Identify which cell holds the provided text, then report its [X, Y] central coordinate. 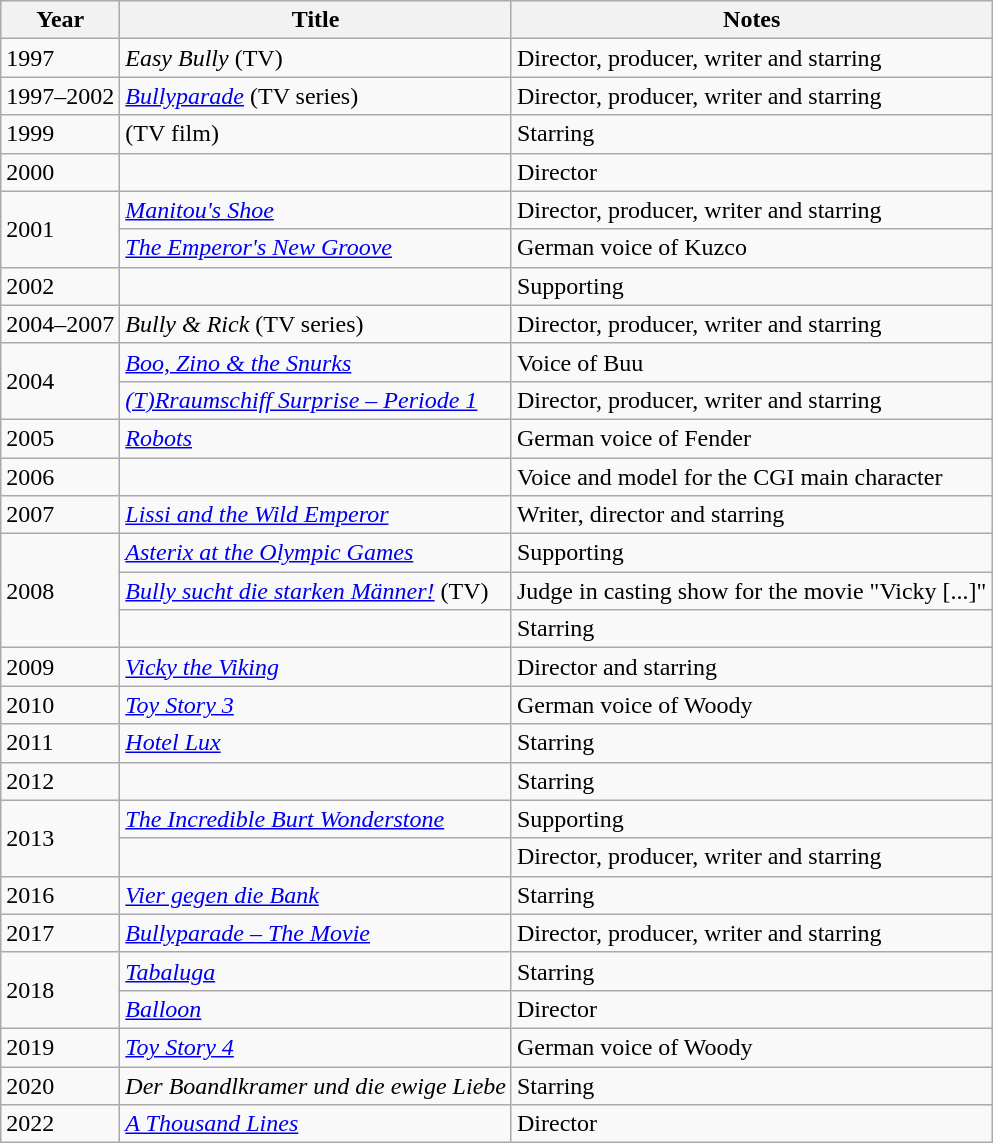
Asterix at the Olympic Games [316, 553]
2020 [60, 1085]
2022 [60, 1124]
Voice of Buu [751, 362]
2007 [60, 515]
The Incredible Burt Wonderstone [316, 819]
German voice of Fender [751, 438]
2019 [60, 1047]
Writer, director and starring [751, 515]
(TV film) [316, 134]
Hotel Lux [316, 743]
Vier gegen die Bank [316, 895]
2013 [60, 838]
Bully sucht die starken Männer! (TV) [316, 591]
Year [60, 20]
Toy Story 4 [316, 1047]
Robots [316, 438]
Balloon [316, 1009]
2008 [60, 591]
2018 [60, 990]
A Thousand Lines [316, 1124]
German voice of Kuzco [751, 248]
The Emperor's New Groove [316, 248]
2002 [60, 286]
2009 [60, 667]
Vicky the Viking [316, 667]
Notes [751, 20]
Toy Story 3 [316, 705]
2010 [60, 705]
Bully & Rick (TV series) [316, 324]
2017 [60, 933]
Director and starring [751, 667]
Der Boandlkramer und die ewige Liebe [316, 1085]
2006 [60, 477]
2012 [60, 781]
Voice and model for the CGI main character [751, 477]
2000 [60, 172]
Bullyparade – The Movie [316, 933]
1997 [60, 58]
2016 [60, 895]
Title [316, 20]
2005 [60, 438]
2004–2007 [60, 324]
Easy Bully (TV) [316, 58]
2011 [60, 743]
Lissi and the Wild Emperor [316, 515]
1999 [60, 134]
(T)Rraumschiff Surprise – Periode 1 [316, 400]
1997–2002 [60, 96]
Tabaluga [316, 971]
Judge in casting show for the movie "Vicky [...]" [751, 591]
2001 [60, 229]
2004 [60, 381]
Manitou's Shoe [316, 210]
Boo, Zino & the Snurks [316, 362]
Bullyparade (TV series) [316, 96]
